Detect which cell encompasses the target text, then output its (X, Y) center coordinate. 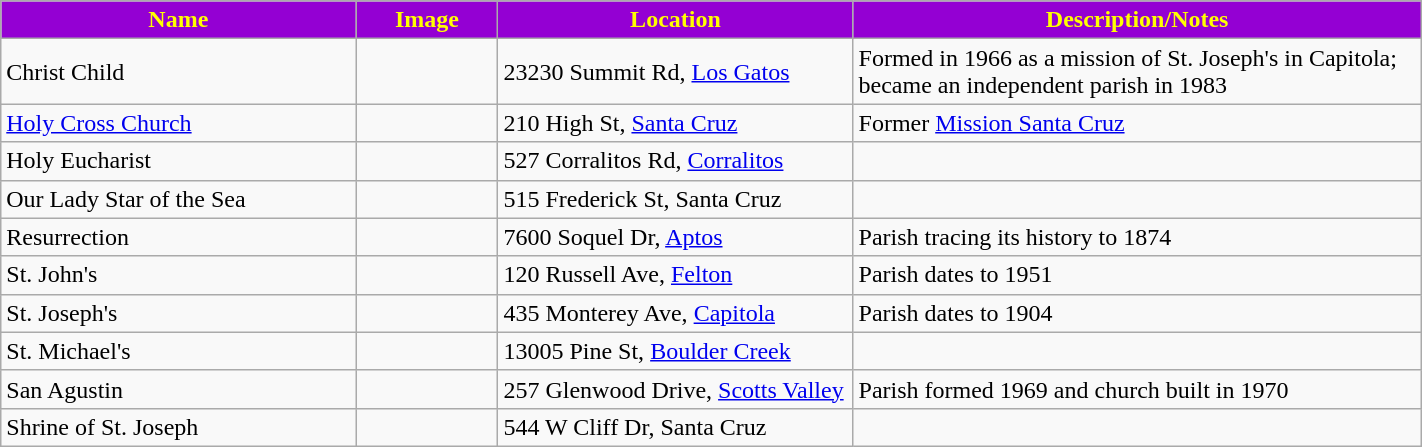
Name (178, 20)
515 Frederick St, Santa Cruz (676, 199)
7600 Soquel Dr, Aptos (676, 237)
Location (676, 20)
Shrine of St. Joseph (178, 427)
527 Corralitos Rd, Corralitos (676, 161)
St. Michael's (178, 351)
San Agustin (178, 389)
120 Russell Ave, Felton (676, 275)
Description/Notes (1137, 20)
Formed in 1966 as a mission of St. Joseph's in Capitola; became an independent parish in 1983 (1137, 72)
St. John's (178, 275)
435 Monterey Ave, Capitola (676, 313)
Christ Child (178, 72)
257 Glenwood Drive, Scotts Valley (676, 389)
Parish dates to 1951 (1137, 275)
Resurrection (178, 237)
St. Joseph's (178, 313)
544 W Cliff Dr, Santa Cruz (676, 427)
23230 Summit Rd, Los Gatos (676, 72)
Parish formed 1969 and church built in 1970 (1137, 389)
Former Mission Santa Cruz (1137, 123)
Holy Cross Church (178, 123)
Parish dates to 1904 (1137, 313)
Parish tracing its history to 1874 (1137, 237)
Holy Eucharist (178, 161)
Our Lady Star of the Sea (178, 199)
13005 Pine St, Boulder Creek (676, 351)
210 High St, Santa Cruz (676, 123)
Image (427, 20)
